Find where the given text appears and provide that cell's center as [X, Y] coordinate. 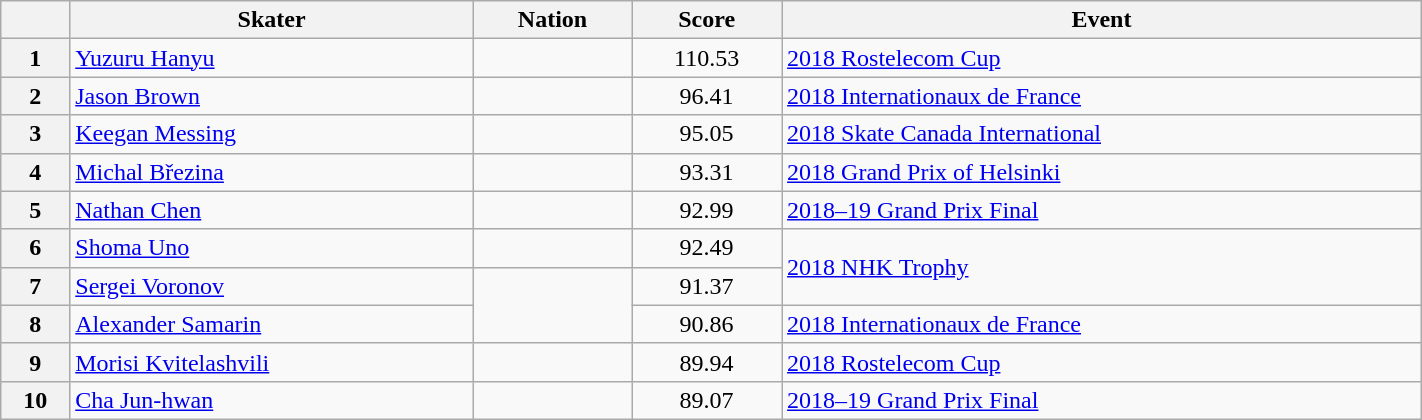
Morisi Kvitelashvili [272, 362]
89.94 [707, 362]
10 [36, 400]
2018 Grand Prix of Helsinki [1102, 172]
4 [36, 172]
2 [36, 96]
Keegan Messing [272, 134]
Nathan Chen [272, 210]
Michal Březina [272, 172]
Alexander Samarin [272, 324]
1 [36, 58]
6 [36, 248]
Jason Brown [272, 96]
Event [1102, 20]
9 [36, 362]
92.99 [707, 210]
91.37 [707, 286]
3 [36, 134]
93.31 [707, 172]
Shoma Uno [272, 248]
95.05 [707, 134]
Yuzuru Hanyu [272, 58]
89.07 [707, 400]
Cha Jun-hwan [272, 400]
110.53 [707, 58]
96.41 [707, 96]
Score [707, 20]
Sergei Voronov [272, 286]
90.86 [707, 324]
Skater [272, 20]
7 [36, 286]
8 [36, 324]
2018 Skate Canada International [1102, 134]
2018 NHK Trophy [1102, 267]
Nation [552, 20]
92.49 [707, 248]
5 [36, 210]
